Pinpoint the cell where the given text exists, returning its (x, y) midpoint coordinate. 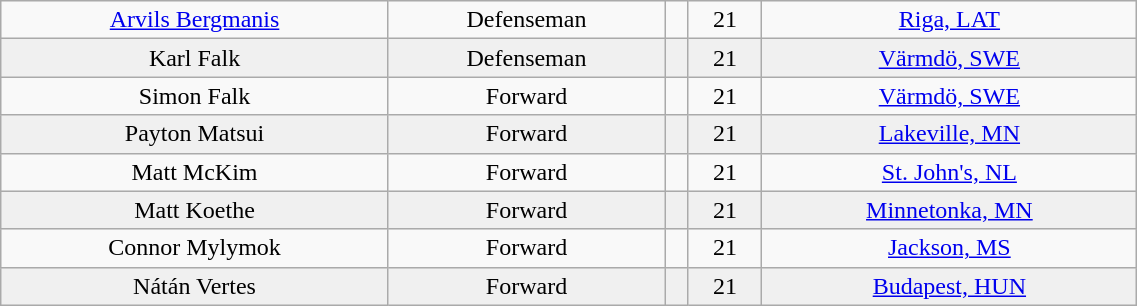
Jackson, MS (950, 248)
Connor Mylymok (195, 248)
Minnetonka, MN (950, 210)
Simon Falk (195, 96)
Nátán Vertes (195, 286)
Matt McKim (195, 172)
St. John's, NL (950, 172)
Arvils Bergmanis (195, 20)
Lakeville, MN (950, 134)
Payton Matsui (195, 134)
Riga, LAT (950, 20)
Karl Falk (195, 58)
Matt Koethe (195, 210)
Budapest, HUN (950, 286)
